Return [x, y] of the center of cell containing provided text 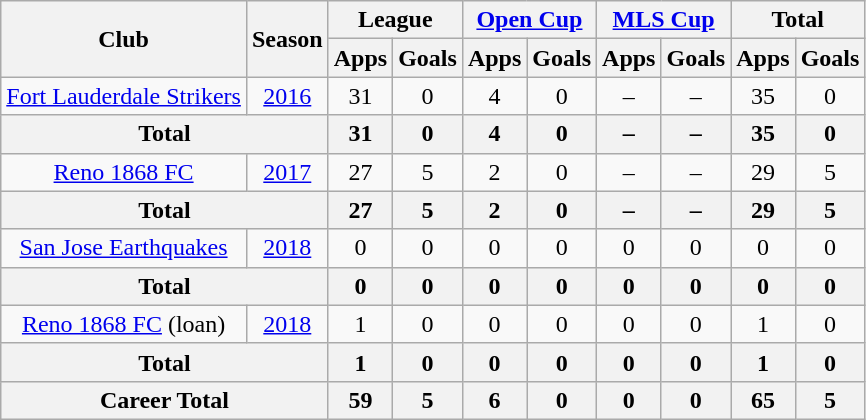
League [395, 20]
2016 [287, 96]
2017 [287, 172]
6 [494, 400]
Open Cup [529, 20]
Career Total [164, 400]
Reno 1868 FC [124, 172]
San Jose Earthquakes [124, 248]
65 [763, 400]
59 [360, 400]
Club [124, 39]
Season [287, 39]
Fort Lauderdale Strikers [124, 96]
MLS Cup [664, 20]
Reno 1868 FC (loan) [124, 324]
